Provide the [x, y] coordinate of the cell's center where the given text is located.  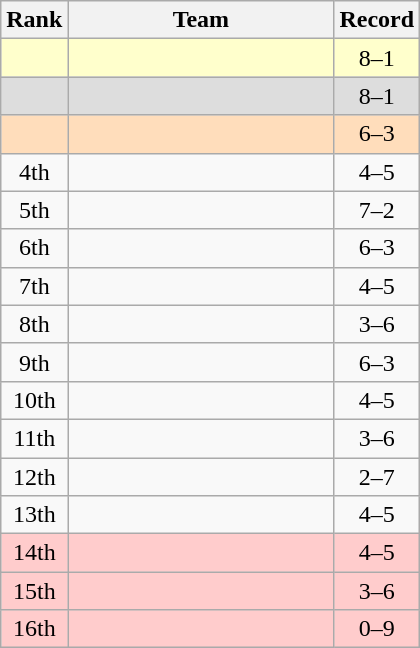
Rank [34, 20]
16th [34, 629]
10th [34, 400]
7–2 [377, 210]
12th [34, 477]
0–9 [377, 629]
2–7 [377, 477]
11th [34, 438]
9th [34, 362]
5th [34, 210]
15th [34, 591]
Team [201, 20]
7th [34, 286]
8th [34, 324]
Record [377, 20]
13th [34, 515]
4th [34, 172]
6th [34, 248]
14th [34, 553]
